Provide the [X, Y] coordinate of the cell's center where the given text is located.  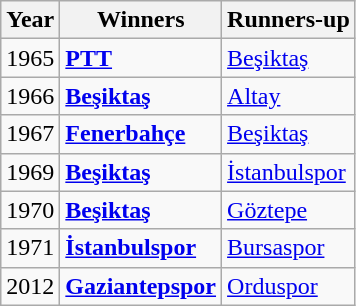
Runners-up [289, 20]
Altay [289, 96]
2012 [30, 286]
Bursaspor [289, 248]
Year [30, 20]
1967 [30, 134]
1965 [30, 58]
Winners [141, 20]
PTT [141, 58]
1970 [30, 210]
Orduspor [289, 286]
Gaziantepspor [141, 286]
1971 [30, 248]
1966 [30, 96]
1969 [30, 172]
Göztepe [289, 210]
Fenerbahçe [141, 134]
